Provide the (x, y) coordinate of the cell's center where the given text is located.  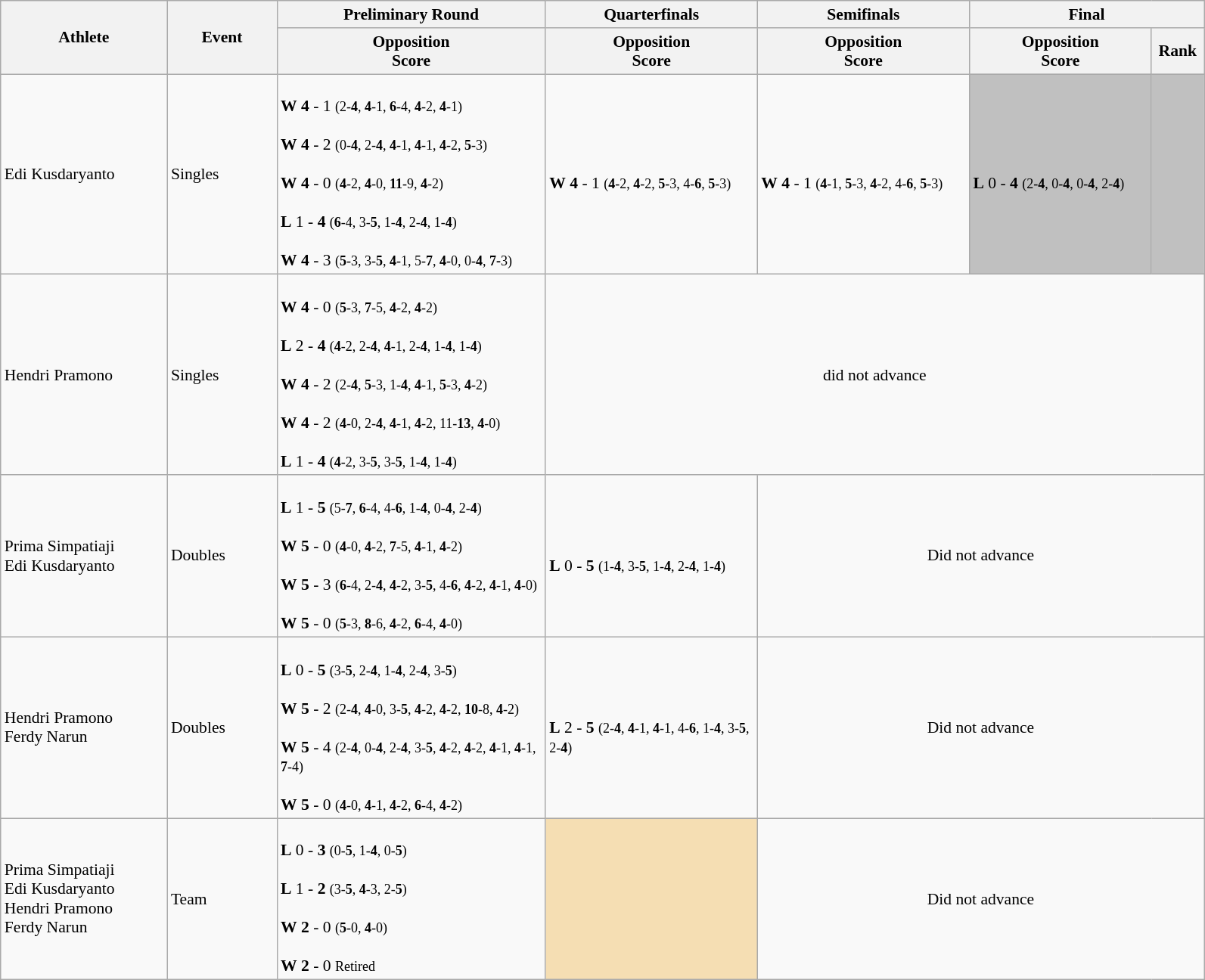
Hendri Pramono (84, 375)
L 0 - 4 (2-4, 0-4, 0-4, 2-4) (1061, 174)
Semifinals (863, 14)
L 0 - 3 (0-5, 1-4, 0-5) L 1 - 2 (3-5, 4-3, 2-5) W 2 - 0 (5-0, 4-0) W 2 - 0 Retired (412, 899)
Team (222, 899)
Event (222, 38)
Rank (1177, 51)
Preliminary Round (412, 14)
W 4 - 1 (4-1, 5-3, 4-2, 4-6, 5-3) (863, 174)
Hendri Pramono Ferdy Narun (84, 727)
L 2 - 5 (2-4, 4-1, 4-1, 4-6, 1-4, 3-5, 2-4) (651, 727)
did not advance (874, 375)
Prima Simpatiaji Edi Kusdaryanto (84, 556)
Quarterfinals (651, 14)
Edi Kusdaryanto (84, 174)
W 4 - 1 (4-2, 4-2, 5-3, 4-6, 5-3) (651, 174)
Athlete (84, 38)
L 0 - 5 (1-4, 3-5, 1-4, 2-4, 1-4) (651, 556)
Final (1086, 14)
Prima Simpatiaji Edi Kusdaryanto Hendri Pramono Ferdy Narun (84, 899)
